Search for the cell housing the specified text and yield its [X, Y] center coordinate. 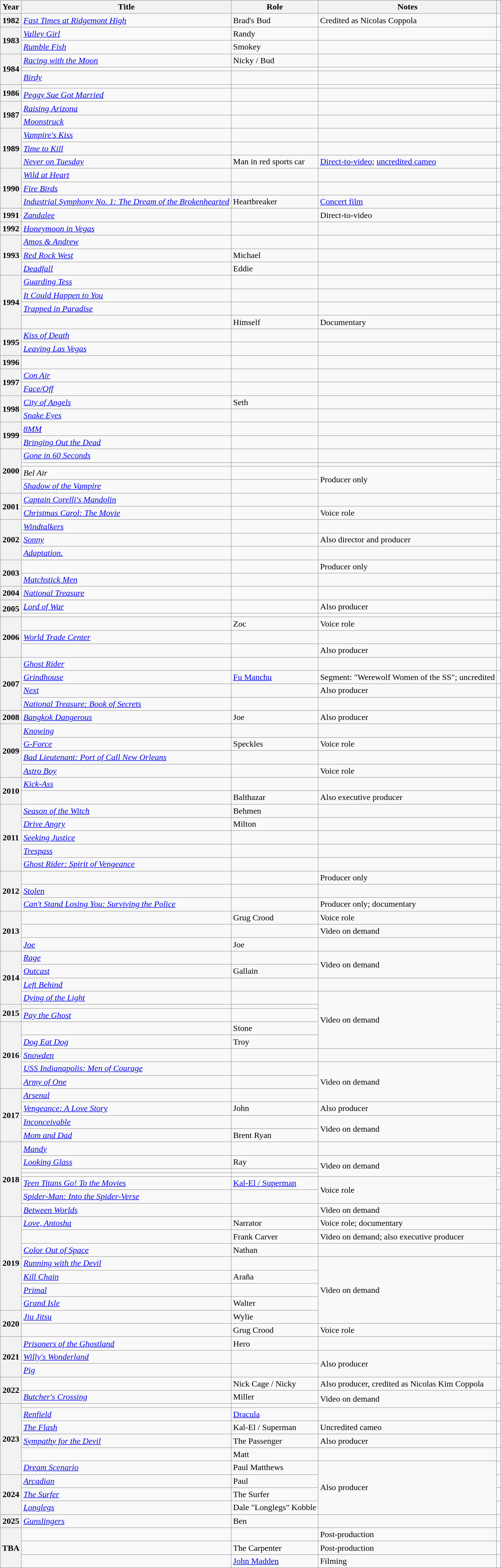
Lord of War [126, 607]
Trespass [126, 851]
Seth [275, 402]
2018 [11, 1179]
Snowden [126, 1055]
Pig [126, 1370]
Also director and producer [408, 540]
Leaving Las Vegas [126, 349]
Gone in 60 Seconds [126, 456]
Bringing Out the Dead [126, 442]
Bel Air [126, 473]
Birdy [126, 78]
Direct-to-video [408, 215]
Bangkok Dangerous [126, 717]
Mandy [126, 1149]
Vengeance: A Love Story [126, 1109]
2008 [11, 717]
Role [275, 7]
Pay the Ghost [126, 1015]
2011 [11, 838]
Narrator [275, 1223]
Arcadian [126, 1481]
Captain Corelli's Mandolin [126, 499]
Rumble Fish [126, 47]
It Could Happen to You [126, 295]
Notes [408, 7]
Also producer, credited as Nicolas Kim Coppola [408, 1383]
2022 [11, 1390]
Outcast [126, 971]
Sympathy for the Devil [126, 1441]
Brent Ryan [275, 1135]
2004 [11, 593]
2002 [11, 540]
Willy's Wonderland [126, 1357]
Dracula [275, 1414]
Amos & Andrew [126, 242]
2006 [11, 637]
2003 [11, 573]
1998 [11, 409]
Balthazar [275, 798]
Bad Lieutenant: Port of Call New Orleans [126, 757]
Troy [275, 1042]
Brad's Bud [275, 20]
Wild at Heart [126, 175]
Zandalee [126, 215]
1997 [11, 382]
Video on demand; also executive producer [408, 1237]
Spider-Man: Into the Spider-Verse [126, 1197]
Raising Arizona [126, 108]
Renfield [126, 1414]
Direct-to-video; uncredited cameo [408, 162]
2009 [11, 750]
1995 [11, 342]
The Carpenter [275, 1548]
Nick Cage / Nicky [275, 1383]
Miller [275, 1397]
Dream Scenario [126, 1468]
Butcher's Crossing [126, 1397]
Rage [126, 958]
Jiu Jitsu [126, 1317]
1996 [11, 362]
Drive Angry [126, 824]
Love, Antosha [126, 1223]
2021 [11, 1357]
1992 [11, 229]
Uncredited cameo [408, 1428]
Eddie [275, 269]
Seeking Justice [126, 838]
2013 [11, 931]
Army of One [126, 1082]
Sonny [126, 540]
1986 [11, 93]
Longlegs [126, 1508]
World Trade Center [126, 637]
Astro Boy [126, 770]
2023 [11, 1439]
John [275, 1109]
1982 [11, 20]
Concert film [408, 202]
Paul Matthews [275, 1468]
2014 [11, 978]
Walter [275, 1303]
Moonstruck [126, 121]
Gunslingers [126, 1521]
Primal [126, 1290]
1994 [11, 302]
Vampire's Kiss [126, 135]
Ghost Rider: Spirit of Vengeance [126, 864]
Hero [275, 1343]
Zoc [275, 624]
Fu Manchu [275, 677]
Man in red sports car [275, 162]
Honeymoon in Vegas [126, 229]
Teen Titans Go! To the Movies [126, 1183]
Con Air [126, 376]
Randy [275, 34]
2025 [11, 1521]
Year [11, 7]
Paul [275, 1481]
1983 [11, 40]
Smokey [275, 47]
USS Indianapolis: Men of Courage [126, 1069]
Nicky / Bud [275, 60]
Documentary [408, 322]
TBA [11, 1548]
Racing with the Moon [126, 60]
Voice role; documentary [408, 1223]
Snake Eyes [126, 416]
Dying of the Light [126, 998]
Nathan [275, 1250]
Heartbreaker [275, 202]
Gallain [275, 971]
Producer only; documentary [408, 904]
1991 [11, 215]
Between Worlds [126, 1210]
Speckles [275, 744]
Dale "Longlegs" Kobble [275, 1508]
Ray [275, 1162]
G-Force [126, 744]
Matt [275, 1454]
Fast Times at Ridgemont High [126, 20]
Knowing [126, 730]
Stone [275, 1028]
Season of the Witch [126, 811]
The Flash [126, 1428]
2020 [11, 1323]
Wylie [275, 1317]
Grindhouse [126, 677]
National Treasure [126, 593]
Red Rock West [126, 255]
Fire Birds [126, 188]
Kill Chain [126, 1277]
Never on Tuesday [126, 162]
Looking Glass [126, 1162]
Arsenal [126, 1095]
Kiss of Death [126, 335]
Kick-Ass [126, 784]
Inconceivable [126, 1122]
National Treasure: Book of Secrets [126, 704]
1984 [11, 69]
Next [126, 690]
2017 [11, 1115]
Adaptation. [126, 553]
2005 [11, 609]
Grand Isle [126, 1303]
1989 [11, 148]
Title [126, 7]
Prisoners of the Ghostland [126, 1343]
Can't Stand Losing You: Surviving the Police [126, 904]
Matchstick Men [126, 580]
2007 [11, 684]
2001 [11, 506]
1990 [11, 188]
2024 [11, 1494]
Windtalkers [126, 526]
Deadfall [126, 269]
Face/Off [126, 389]
Peggy Sue Got Married [126, 95]
2016 [11, 1055]
Industrial Symphony No. 1: The Dream of the Brokenhearted [126, 202]
Himself [275, 322]
Also executive producer [408, 798]
City of Angels [126, 402]
Running with the Devil [126, 1263]
John Madden [275, 1561]
1987 [11, 115]
2019 [11, 1263]
Left Behind [126, 985]
Araña [275, 1277]
2010 [11, 791]
Guarding Tess [126, 282]
Filming [408, 1561]
Credited as Nicolas Coppola [408, 20]
Ghost Rider [126, 664]
The Passenger [275, 1441]
Valley Girl [126, 34]
8MM [126, 429]
2015 [11, 1013]
Frank Carver [275, 1237]
1999 [11, 436]
2000 [11, 471]
1993 [11, 255]
Segment: "Werewolf Women of the SS"; uncredited [408, 677]
Time to Kill [126, 148]
Mom and Dad [126, 1135]
Milton [275, 824]
2012 [11, 891]
Ben [275, 1521]
Michael [275, 255]
Trapped in Paradise [126, 309]
Shadow of the Vampire [126, 486]
Behmen [275, 811]
Christmas Carol: The Movie [126, 513]
Color Out of Space [126, 1250]
Dog Eat Dog [126, 1042]
Stolen [126, 891]
